Provide the (x, y) coordinate of the cell's center where the given text is located.  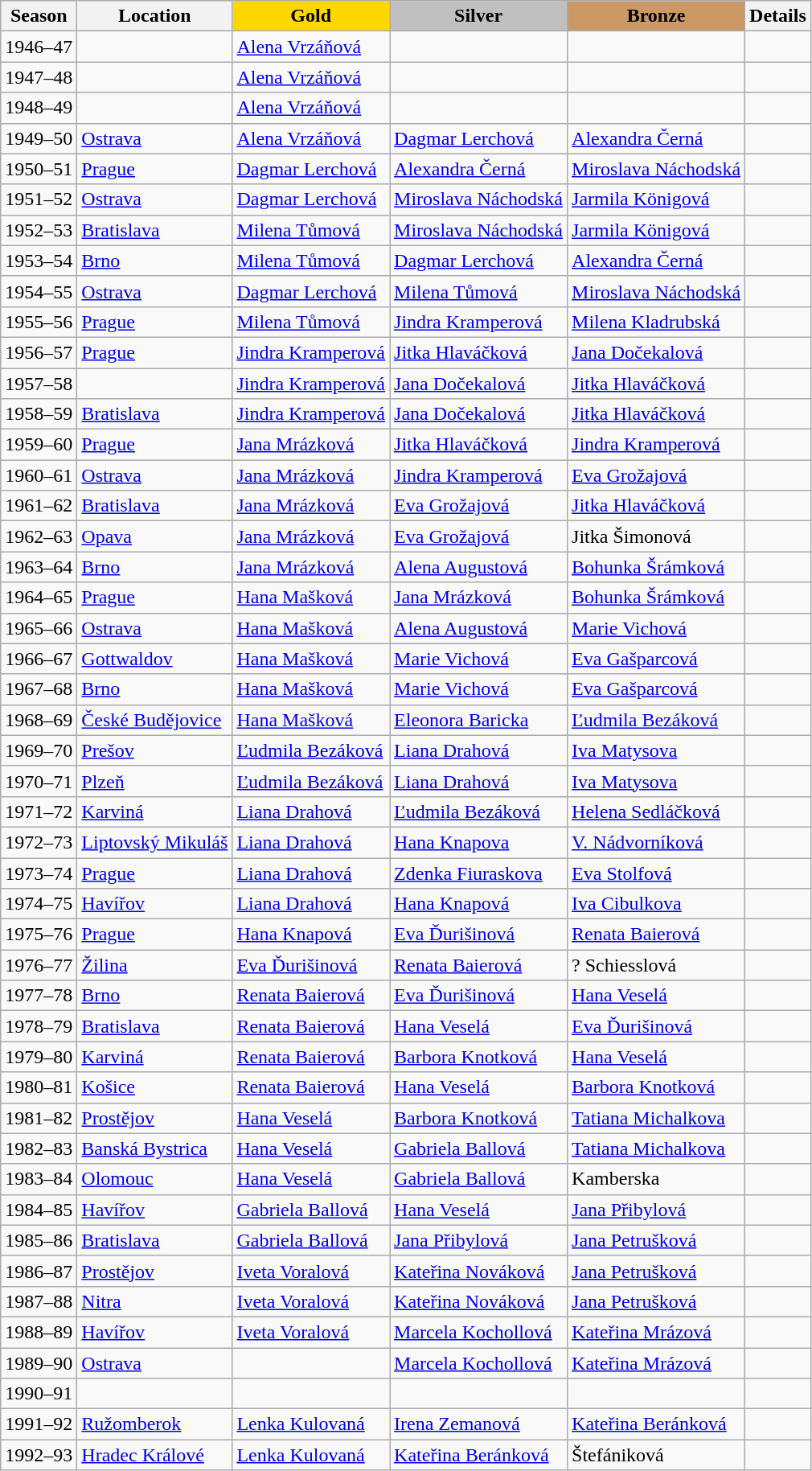
1958–59 (39, 414)
1959–60 (39, 445)
Iva Cibulkova (656, 904)
Helena Sedláčková (656, 812)
1989–90 (39, 1363)
Milena Kladrubská (656, 322)
Eleonora Baricka (479, 720)
Nitra (154, 1301)
1975–76 (39, 935)
1965–66 (39, 628)
1970–71 (39, 781)
1976–77 (39, 965)
Zdenka Fiuraskova (479, 873)
1986–87 (39, 1271)
Žilina (154, 965)
1991–92 (39, 1424)
1956–57 (39, 352)
Location (154, 16)
Prešov (154, 750)
Štefániková (656, 1455)
Silver (479, 16)
Season (39, 16)
1973–74 (39, 873)
1966–67 (39, 659)
Banská Bystrica (154, 1148)
Liptovský Mikuláš (154, 842)
? Schiesslová (656, 965)
1968–69 (39, 720)
1972–73 (39, 842)
1981–82 (39, 1118)
1969–70 (39, 750)
Ružomberok (154, 1424)
1967–68 (39, 689)
1982–83 (39, 1148)
1961–62 (39, 506)
1978–79 (39, 1026)
Irena Zemanová (479, 1424)
Hana Knapova (479, 842)
1950–51 (39, 169)
1988–89 (39, 1332)
1954–55 (39, 291)
Olomouc (154, 1179)
1948–49 (39, 108)
Eva Stolfová (656, 873)
1979–80 (39, 1057)
1983–84 (39, 1179)
1984–85 (39, 1210)
1952–53 (39, 230)
1985–86 (39, 1240)
1947–48 (39, 77)
Details (778, 16)
1990–91 (39, 1394)
Bronze (656, 16)
1980–81 (39, 1087)
1964–65 (39, 598)
1953–54 (39, 261)
1974–75 (39, 904)
V. Nádvorníková (656, 842)
1992–93 (39, 1455)
1987–88 (39, 1301)
1963–64 (39, 567)
České Budějovice (154, 720)
1946–47 (39, 47)
Opava (154, 536)
1960–61 (39, 475)
Hradec Králové (154, 1455)
1949–50 (39, 138)
1962–63 (39, 536)
Kamberska (656, 1179)
1957–58 (39, 384)
1955–56 (39, 322)
Gold (311, 16)
Košice (154, 1087)
Plzeň (154, 781)
Jitka Šimonová (656, 536)
1977–78 (39, 996)
Gottwaldov (154, 659)
1951–52 (39, 199)
1971–72 (39, 812)
